Determine the [x, y] coordinate at the center of the cell enclosing the given text.  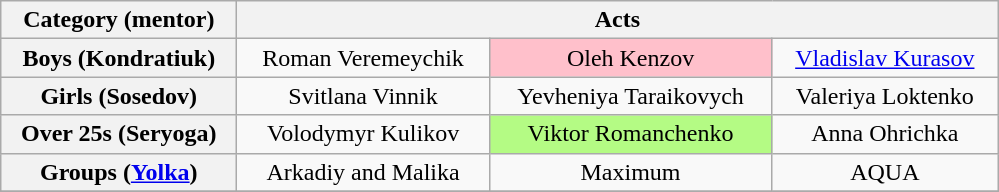
Anna Ohrichka [885, 134]
Yevheniya Taraikovych [630, 96]
Svitlana Vinnik [363, 96]
AQUA [885, 172]
Viktor Romanchenko [630, 134]
Over 25s (Seryoga) [119, 134]
Girls (Sosedov) [119, 96]
Roman Veremeychik [363, 58]
Boys (Kondratiuk) [119, 58]
Arkadiy and Malika [363, 172]
Maximum [630, 172]
Volodymyr Kulikov [363, 134]
Groups (Yolka) [119, 172]
Valeriya Loktenko [885, 96]
Acts [618, 20]
Category (mentor) [119, 20]
Oleh Kenzov [630, 58]
Vladislav Kurasov [885, 58]
